For the text-containing cell, return its midpoint in (X, Y) coordinate format. 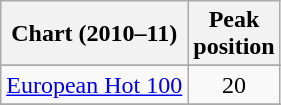
Chart (2010–11) (94, 34)
Peakposition (234, 34)
European Hot 100 (94, 85)
20 (234, 85)
